Return [x, y] of the center of cell containing provided text 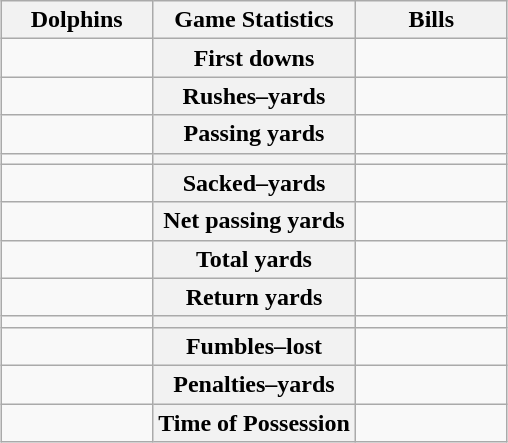
Passing yards [254, 134]
Total yards [254, 259]
Return yards [254, 297]
Dolphins [77, 20]
Net passing yards [254, 221]
Bills [431, 20]
Sacked–yards [254, 183]
Time of Possession [254, 423]
Game Statistics [254, 20]
Penalties–yards [254, 384]
Fumbles–lost [254, 346]
First downs [254, 58]
Rushes–yards [254, 96]
